Pinpoint the cell where the given text exists, returning its [X, Y] midpoint coordinate. 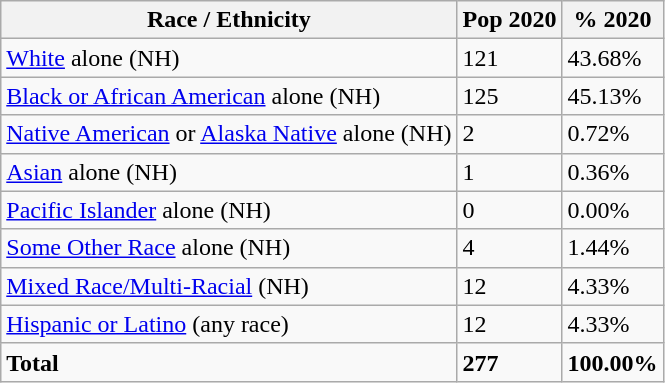
0 [510, 210]
Native American or Alaska Native alone (NH) [229, 134]
277 [510, 362]
0.72% [612, 134]
125 [510, 96]
121 [510, 58]
0.36% [612, 172]
Total [229, 362]
45.13% [612, 96]
0.00% [612, 210]
Black or African American alone (NH) [229, 96]
Pop 2020 [510, 20]
4 [510, 248]
Mixed Race/Multi-Racial (NH) [229, 286]
Race / Ethnicity [229, 20]
100.00% [612, 362]
White alone (NH) [229, 58]
Pacific Islander alone (NH) [229, 210]
2 [510, 134]
1.44% [612, 248]
% 2020 [612, 20]
Hispanic or Latino (any race) [229, 324]
43.68% [612, 58]
Asian alone (NH) [229, 172]
Some Other Race alone (NH) [229, 248]
1 [510, 172]
